Identify which cell holds the provided text, then report its [X, Y] central coordinate. 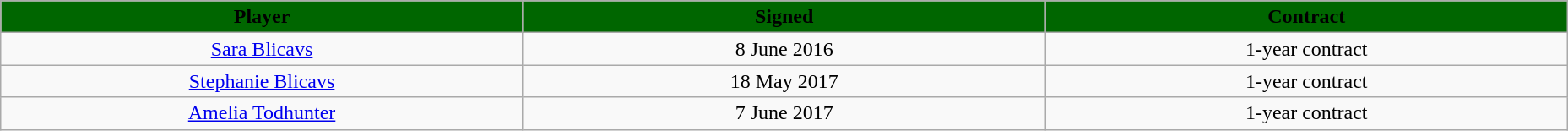
Sara Blicavs [262, 49]
Amelia Todhunter [262, 113]
Signed [784, 17]
Contract [1307, 17]
Player [262, 17]
18 May 2017 [784, 81]
Stephanie Blicavs [262, 81]
8 June 2016 [784, 49]
7 June 2017 [784, 113]
